Identify which cell holds the provided text, then report its (X, Y) central coordinate. 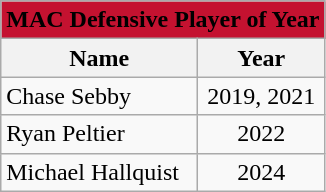
Year (262, 58)
Name (100, 58)
2019, 2021 (262, 96)
MAC Defensive Player of Year (163, 20)
Michael Hallquist (100, 172)
2022 (262, 134)
Chase Sebby (100, 96)
Ryan Peltier (100, 134)
2024 (262, 172)
